Detect which cell encompasses the target text, then output its [X, Y] center coordinate. 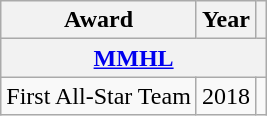
2018 [226, 96]
Award [99, 20]
MMHL [134, 58]
Year [226, 20]
First All-Star Team [99, 96]
